Provide the [X, Y] coordinate of the cell's center where the given text is located.  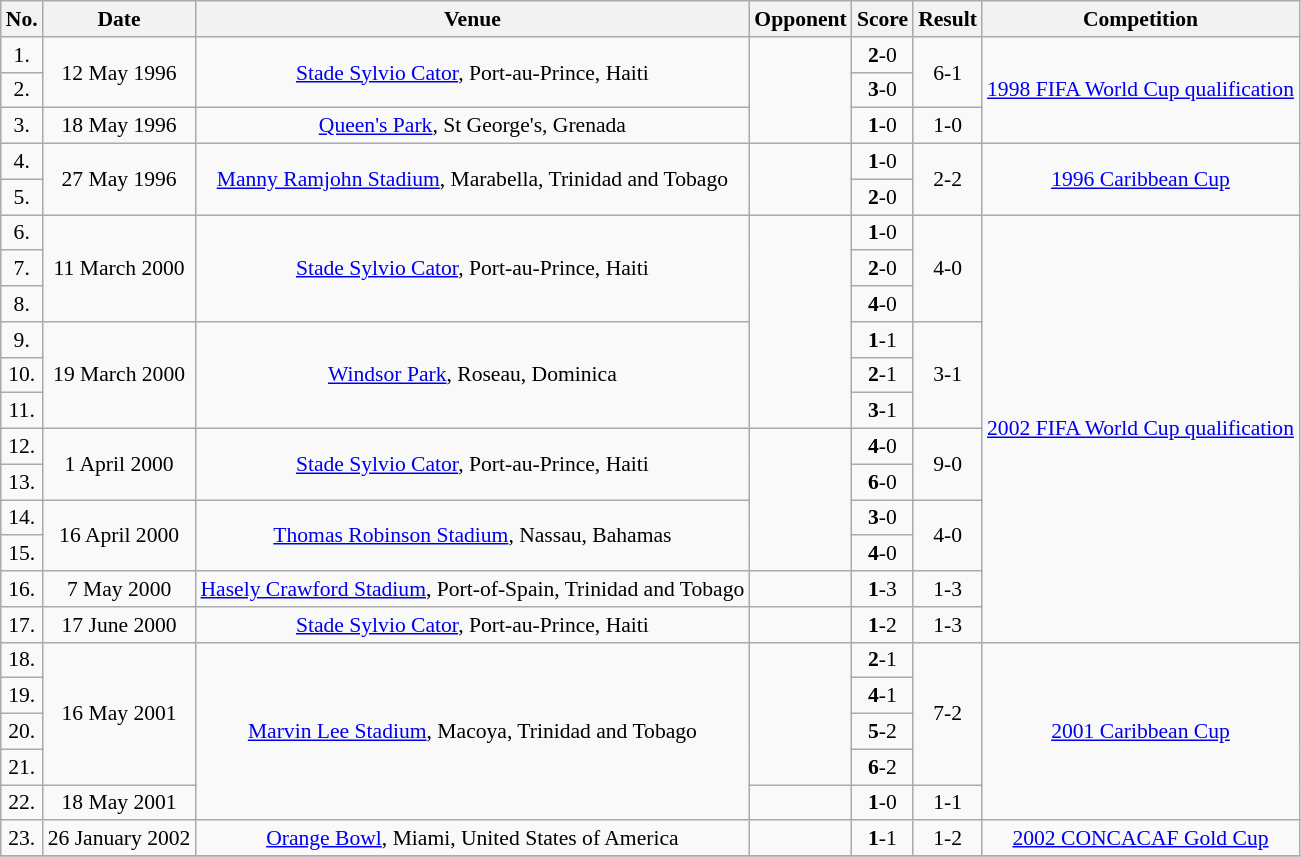
19. [22, 696]
6. [22, 233]
2001 Caribbean Cup [1140, 731]
6-0 [882, 482]
8. [22, 304]
5. [22, 197]
Queen's Park, St George's, Grenada [472, 126]
3. [22, 126]
4. [22, 162]
1996 Caribbean Cup [1140, 180]
Hasely Crawford Stadium, Port-of-Spain, Trinidad and Tobago [472, 589]
17 June 2000 [120, 625]
1998 FIFA World Cup qualification [1140, 90]
Date [120, 19]
Opponent [800, 19]
Competition [1140, 19]
7. [22, 269]
16 April 2000 [120, 536]
23. [22, 839]
1. [22, 55]
Manny Ramjohn Stadium, Marabella, Trinidad and Tobago [472, 180]
Orange Bowl, Miami, United States of America [472, 839]
Result [948, 19]
Marvin Lee Stadium, Macoya, Trinidad and Tobago [472, 731]
6-1 [948, 72]
Windsor Park, Roseau, Dominica [472, 376]
12. [22, 447]
19 March 2000 [120, 376]
18. [22, 660]
11. [22, 411]
18 May 1996 [120, 126]
13. [22, 482]
27 May 1996 [120, 180]
7-2 [948, 713]
9. [22, 340]
Thomas Robinson Stadium, Nassau, Bahamas [472, 536]
9-0 [948, 464]
4-1 [882, 696]
6-2 [882, 767]
2-2 [948, 180]
14. [22, 518]
22. [22, 803]
20. [22, 732]
1 April 2000 [120, 464]
Score [882, 19]
5-2 [882, 732]
16. [22, 589]
21. [22, 767]
12 May 1996 [120, 72]
10. [22, 375]
15. [22, 554]
No. [22, 19]
2. [22, 90]
17. [22, 625]
18 May 2001 [120, 803]
7 May 2000 [120, 589]
2002 FIFA World Cup qualification [1140, 429]
16 May 2001 [120, 713]
Venue [472, 19]
2002 CONCACAF Gold Cup [1140, 839]
26 January 2002 [120, 839]
11 March 2000 [120, 268]
